Determine the (X, Y) coordinate at the center of the cell enclosing the given text.  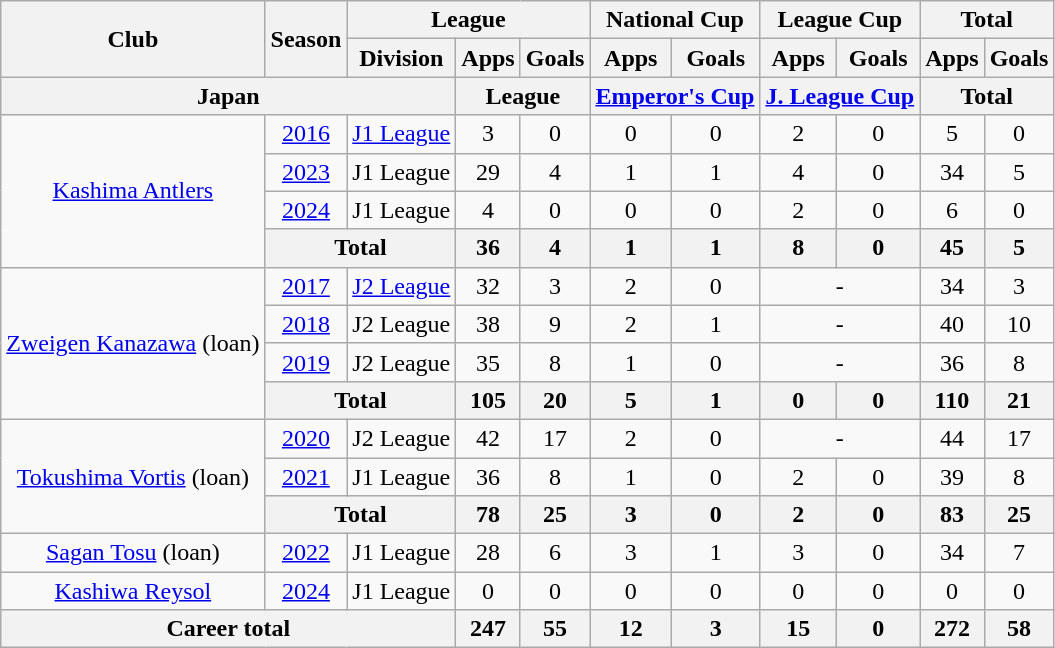
Season (306, 39)
Career total (228, 629)
12 (631, 629)
55 (555, 629)
35 (488, 362)
39 (952, 477)
78 (488, 515)
10 (1019, 324)
38 (488, 324)
J. League Cup (840, 96)
2022 (306, 553)
Japan (228, 96)
National Cup (675, 20)
Zweigen Kanazawa (loan) (133, 343)
Kashiwa Reysol (133, 591)
247 (488, 629)
44 (952, 438)
Tokushima Vortis (loan) (133, 476)
21 (1019, 400)
7 (1019, 553)
40 (952, 324)
Club (133, 39)
2021 (306, 477)
Emperor's Cup (675, 96)
9 (555, 324)
2020 (306, 438)
Sagan Tosu (loan) (133, 553)
58 (1019, 629)
2018 (306, 324)
29 (488, 172)
42 (488, 438)
28 (488, 553)
105 (488, 400)
2017 (306, 286)
2023 (306, 172)
45 (952, 248)
2019 (306, 362)
20 (555, 400)
83 (952, 515)
15 (798, 629)
32 (488, 286)
110 (952, 400)
2016 (306, 134)
Division (402, 58)
League Cup (840, 20)
272 (952, 629)
Kashima Antlers (133, 191)
